From the cell containing the given text, extract its center point as (X, Y) coordinate. 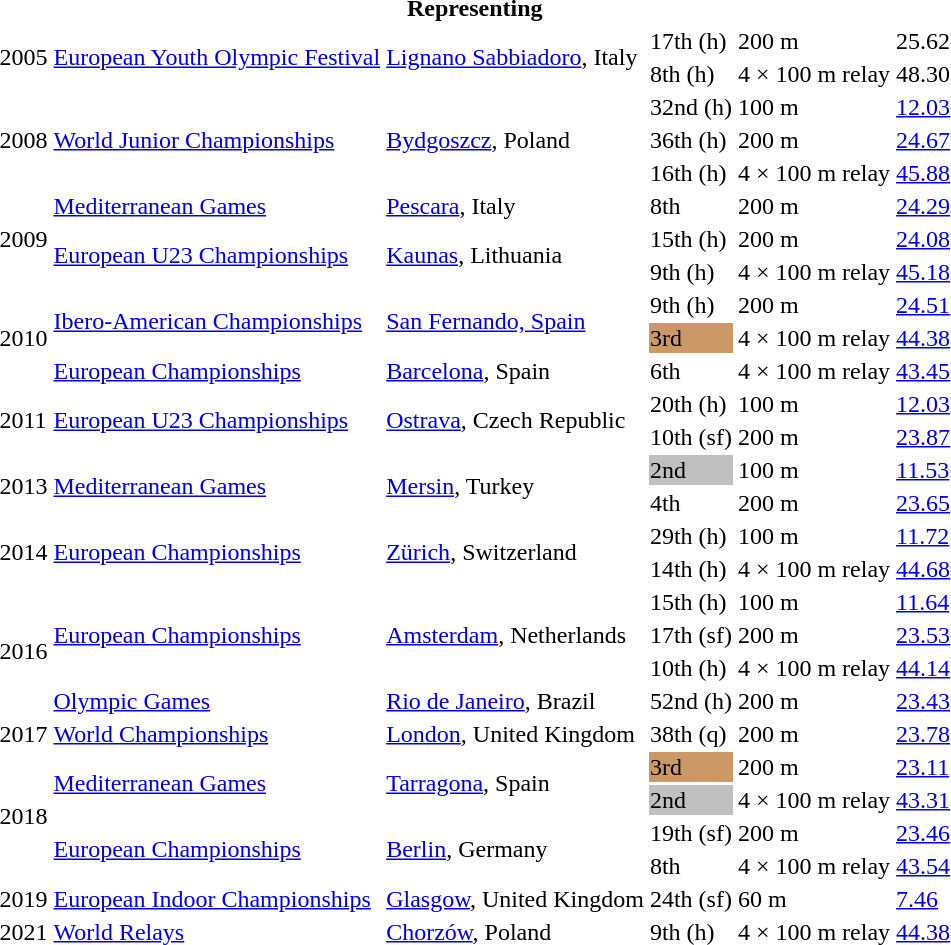
Barcelona, Spain (516, 371)
European Indoor Championships (217, 899)
Ibero-American Championships (217, 322)
17th (h) (690, 41)
19th (sf) (690, 833)
20th (h) (690, 404)
4th (690, 503)
Tarragona, Spain (516, 784)
San Fernando, Spain (516, 322)
European Youth Olympic Festival (217, 58)
London, United Kingdom (516, 734)
World Championships (217, 734)
38th (q) (690, 734)
52nd (h) (690, 701)
World Junior Championships (217, 140)
17th (sf) (690, 635)
6th (690, 371)
Bydgoszcz, Poland (516, 140)
Glasgow, United Kingdom (516, 899)
Pescara, Italy (516, 206)
Amsterdam, Netherlands (516, 635)
Olympic Games (217, 701)
10th (h) (690, 668)
Kaunas, Lithuania (516, 256)
10th (sf) (690, 437)
Mersin, Turkey (516, 486)
Zürich, Switzerland (516, 552)
Berlin, Germany (516, 850)
29th (h) (690, 536)
32nd (h) (690, 107)
36th (h) (690, 140)
Lignano Sabbiadoro, Italy (516, 58)
8th (h) (690, 74)
Ostrava, Czech Republic (516, 420)
60 m (814, 899)
Rio de Janeiro, Brazil (516, 701)
14th (h) (690, 569)
24th (sf) (690, 899)
16th (h) (690, 173)
